Determine the [X, Y] coordinate at the center of the cell enclosing the given text.  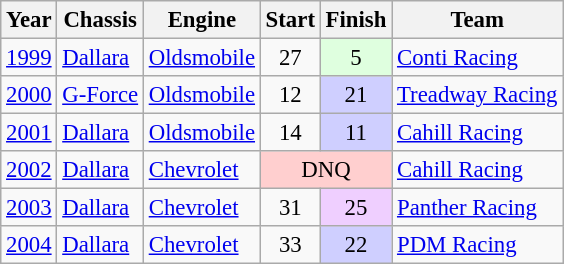
31 [290, 208]
22 [356, 245]
5 [356, 58]
Team [478, 20]
33 [290, 245]
Start [290, 20]
DNQ [326, 170]
12 [290, 95]
2004 [29, 245]
25 [356, 208]
G-Force [100, 95]
11 [356, 133]
21 [356, 95]
1999 [29, 58]
Chassis [100, 20]
Finish [356, 20]
Year [29, 20]
27 [290, 58]
2003 [29, 208]
14 [290, 133]
2000 [29, 95]
Treadway Racing [478, 95]
Panther Racing [478, 208]
2001 [29, 133]
PDM Racing [478, 245]
Engine [202, 20]
2002 [29, 170]
Conti Racing [478, 58]
